From the cell containing the given text, extract its center point as (x, y) coordinate. 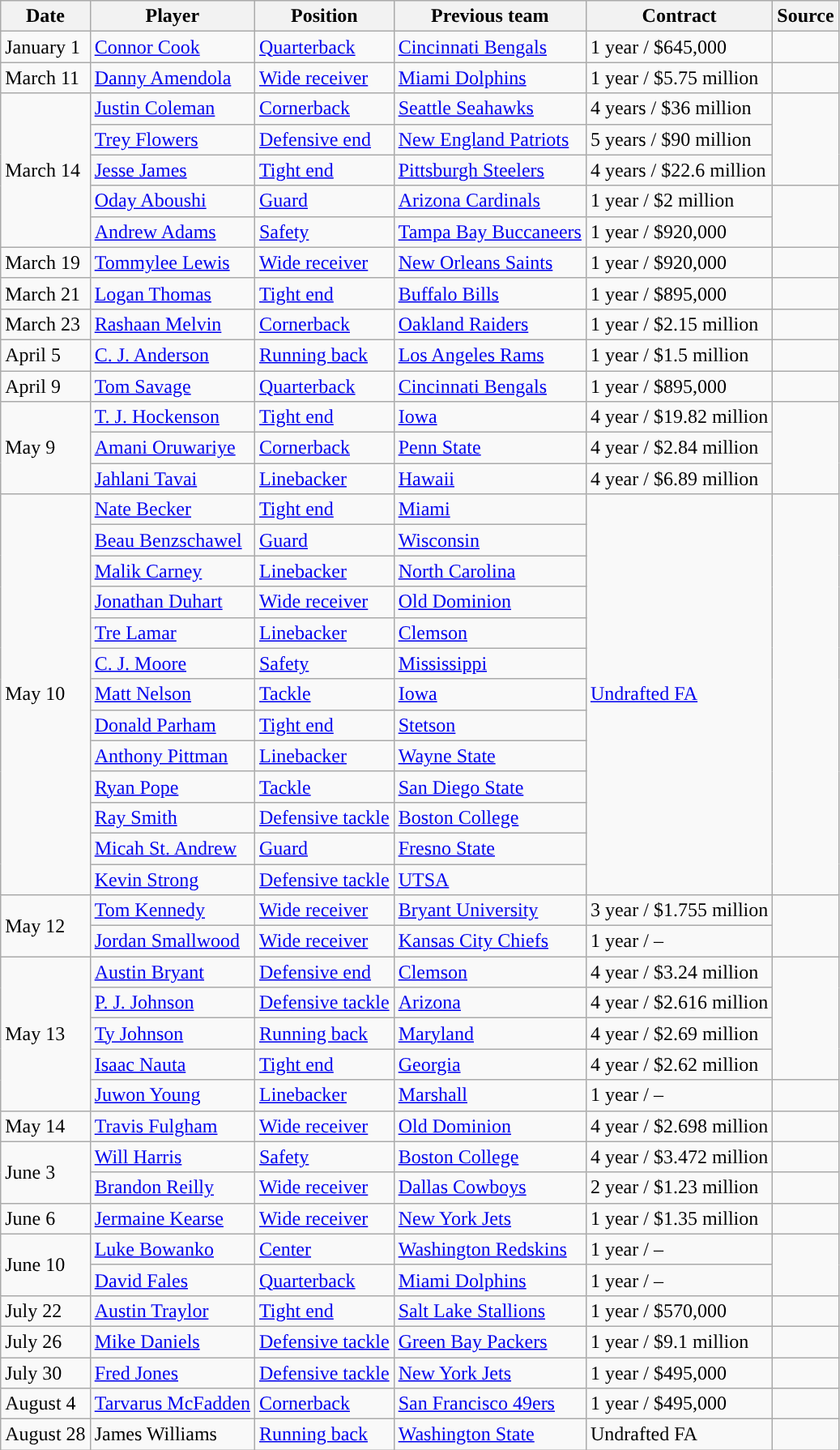
1 year / $2.15 million (679, 324)
Marshall (489, 1095)
Connor Cook (172, 47)
James Williams (172, 1435)
January 1 (45, 47)
Dallas Cowboys (489, 1188)
Beau Benzschawel (172, 540)
Green Bay Packers (489, 1341)
1 year / $1.5 million (679, 355)
3 year / $1.755 million (679, 911)
Austin Bryant (172, 972)
June 10 (45, 1264)
4 year / $2.698 million (679, 1126)
C. J. Anderson (172, 355)
Tom Kennedy (172, 911)
Mike Daniels (172, 1341)
Oday Aboushi (172, 201)
June 3 (45, 1172)
Donald Parham (172, 725)
August 4 (45, 1404)
Contract (679, 16)
June 6 (45, 1218)
Fresno State (489, 848)
Rashaan Melvin (172, 324)
Fred Jones (172, 1373)
Hawaii (489, 479)
Salt Lake Stallions (489, 1311)
4 year / $2.69 million (679, 1034)
Pittsburgh Steelers (489, 170)
New England Patriots (489, 139)
April 5 (45, 355)
C. J. Moore (172, 663)
Date (45, 16)
Isaac Nauta (172, 1064)
May 9 (45, 448)
Oakland Raiders (489, 324)
Wayne State (489, 756)
P. J. Johnson (172, 1003)
4 year / $6.89 million (679, 479)
Kansas City Chiefs (489, 941)
July 26 (45, 1341)
Arizona Cardinals (489, 201)
July 30 (45, 1373)
Previous team (489, 16)
1 year / $645,000 (679, 47)
Jesse James (172, 170)
T. J. Hockenson (172, 417)
May 10 (45, 695)
4 years / $22.6 million (679, 170)
Ty Johnson (172, 1034)
Tampa Bay Buccaneers (489, 232)
4 years / $36 million (679, 109)
Seattle Seahawks (489, 109)
4 year / $2.616 million (679, 1003)
Bryant University (489, 911)
Penn State (489, 448)
Amani Oruwariye (172, 448)
Center (324, 1249)
1 year / $9.1 million (679, 1341)
North Carolina (489, 571)
Travis Fulgham (172, 1126)
Brandon Reilly (172, 1188)
Anthony Pittman (172, 756)
Mississippi (489, 663)
Washington Redskins (489, 1249)
4 year / $3.24 million (679, 972)
August 28 (45, 1435)
New Orleans Saints (489, 262)
Los Angeles Rams (489, 355)
Trey Flowers (172, 139)
April 9 (45, 386)
Stetson (489, 725)
2 year / $1.23 million (679, 1188)
Kevin Strong (172, 879)
Player (172, 16)
Georgia (489, 1064)
Juwon Young (172, 1095)
July 22 (45, 1311)
Maryland (489, 1034)
Micah St. Andrew (172, 848)
Washington State (489, 1435)
Andrew Adams (172, 232)
San Diego State (489, 787)
Position (324, 16)
1 year / $5.75 million (679, 78)
May 12 (45, 926)
4 year / $3.472 million (679, 1157)
Will Harris (172, 1157)
Ray Smith (172, 817)
1 year / $1.35 million (679, 1218)
May 14 (45, 1126)
4 year / $19.82 million (679, 417)
May 13 (45, 1034)
UTSA (489, 879)
4 year / $2.84 million (679, 448)
Tre Lamar (172, 633)
Arizona (489, 1003)
Wisconsin (489, 540)
Tommylee Lewis (172, 262)
March 19 (45, 262)
March 23 (45, 324)
San Francisco 49ers (489, 1404)
March 21 (45, 293)
Logan Thomas (172, 293)
Miami (489, 510)
Tom Savage (172, 386)
March 14 (45, 170)
Jahlani Tavai (172, 479)
Austin Traylor (172, 1311)
Matt Nelson (172, 694)
Jordan Smallwood (172, 941)
Ryan Pope (172, 787)
Danny Amendola (172, 78)
5 years / $90 million (679, 139)
Justin Coleman (172, 109)
1 year / $570,000 (679, 1311)
1 year / $2 million (679, 201)
Jonathan Duhart (172, 602)
Luke Bowanko (172, 1249)
Malik Carney (172, 571)
Tarvarus McFadden (172, 1404)
March 11 (45, 78)
Buffalo Bills (489, 293)
4 year / $2.62 million (679, 1064)
David Fales (172, 1280)
Source (805, 16)
Jermaine Kearse (172, 1218)
Nate Becker (172, 510)
